Locate the cell with the specified text and output its (x, y) center coordinate. 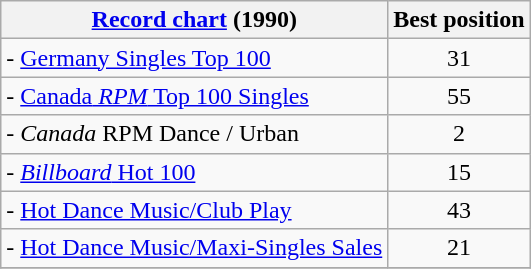
Record chart (1990) (194, 20)
- Hot Dance Music/Club Play (194, 210)
- Canada RPM Dance / Urban (194, 134)
2 (459, 134)
21 (459, 248)
43 (459, 210)
- Germany Singles Top 100 (194, 58)
15 (459, 172)
- Canada RPM Top 100 Singles (194, 96)
- Billboard Hot 100 (194, 172)
- Hot Dance Music/Maxi-Singles Sales (194, 248)
31 (459, 58)
55 (459, 96)
Best position (459, 20)
